Find where the given text appears and provide that cell's center as (X, Y) coordinate. 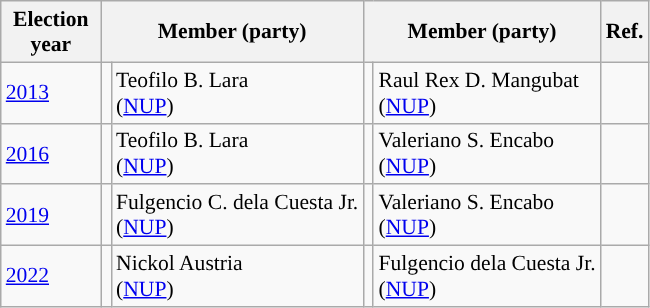
2019 (51, 216)
Electionyear (51, 32)
Fulgencio dela Cuesta Jr.(NUP) (486, 276)
2022 (51, 276)
Raul Rex D. Mangubat(NUP) (486, 92)
Ref. (625, 32)
Nickol Austria(NUP) (237, 276)
2016 (51, 154)
2013 (51, 92)
Fulgencio C. dela Cuesta Jr.(NUP) (237, 216)
